Output the (X, Y) coordinate of the center of the cell containing the given text.  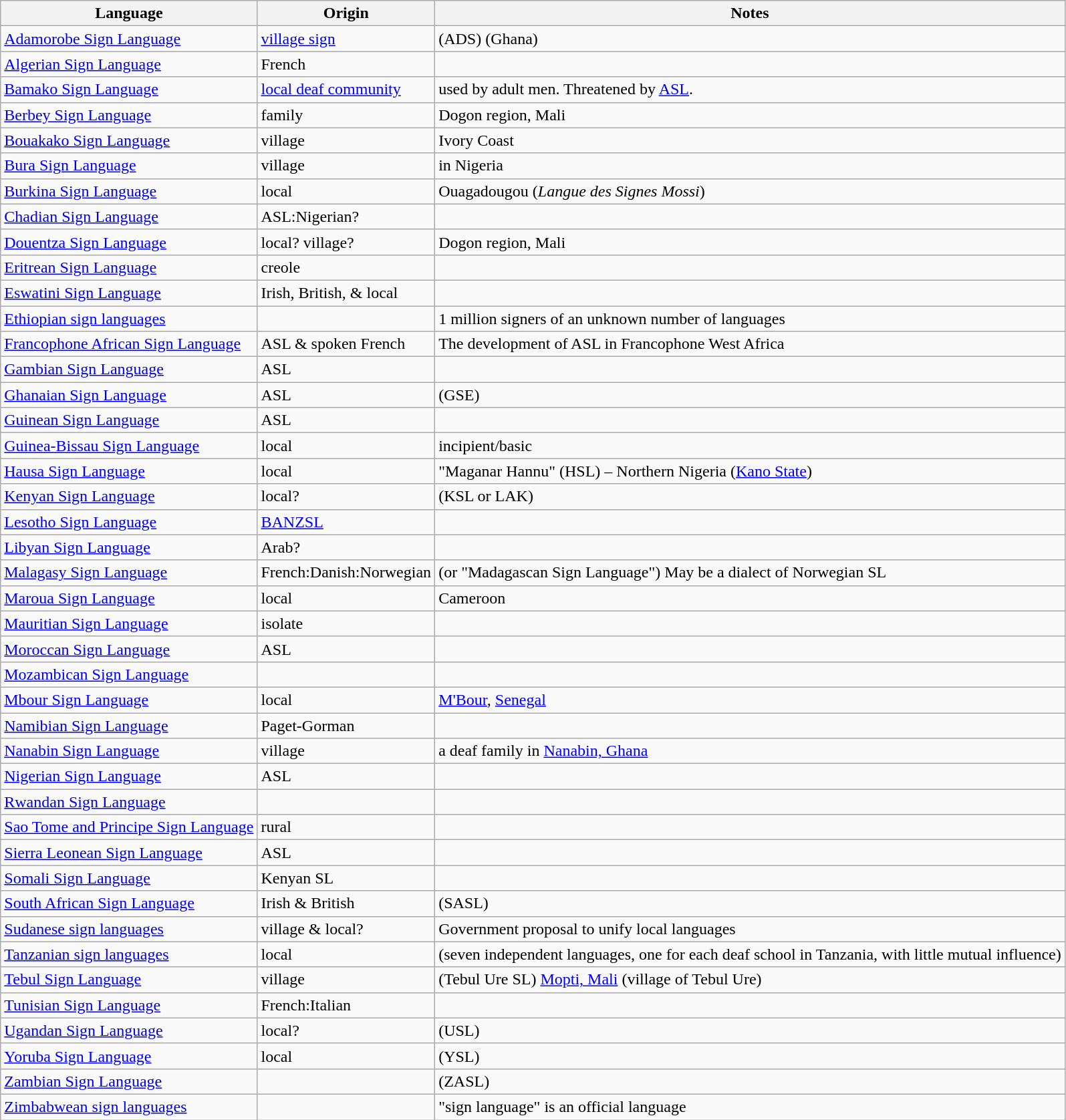
Irish & British (346, 903)
Francophone African Sign Language (129, 344)
Nigerian Sign Language (129, 777)
Ugandan Sign Language (129, 1030)
Ivory Coast (750, 140)
BANZSL (346, 522)
Namibian Sign Language (129, 725)
rural (346, 827)
French:Italian (346, 1005)
Burkina Sign Language (129, 191)
1 million signers of an unknown number of languages (750, 319)
(ZASL) (750, 1081)
M'Bour, Senegal (750, 700)
Kenyan SL (346, 878)
ASL:Nigerian? (346, 217)
ASL & spoken French (346, 344)
(KSL or LAK) (750, 497)
Arab? (346, 547)
Maroua Sign Language (129, 598)
Origin (346, 13)
Irish, British, & local (346, 293)
Guinean Sign Language (129, 420)
village & local? (346, 929)
Mbour Sign Language (129, 700)
family (346, 115)
Cameroon (750, 598)
Ethiopian sign languages (129, 319)
Douentza Sign Language (129, 242)
(SASL) (750, 903)
Zambian Sign Language (129, 1081)
Eswatini Sign Language (129, 293)
Somali Sign Language (129, 878)
Kenyan Sign Language (129, 497)
Lesotho Sign Language (129, 522)
Mauritian Sign Language (129, 623)
Ouagadougou (Langue des Signes Mossi) (750, 191)
Sierra Leonean Sign Language (129, 853)
Mozambican Sign Language (129, 674)
Algerian Sign Language (129, 64)
Rwandan Sign Language (129, 802)
Zimbabwean sign languages (129, 1107)
used by adult men. Threatened by ASL. (750, 90)
The development of ASL in Francophone West Africa (750, 344)
(USL) (750, 1030)
creole (346, 267)
incipient/basic (750, 446)
Bouakako Sign Language (129, 140)
in Nigeria (750, 166)
Language (129, 13)
Sao Tome and Principe Sign Language (129, 827)
Nanabin Sign Language (129, 751)
Government proposal to unify local languages (750, 929)
Chadian Sign Language (129, 217)
local? village? (346, 242)
local deaf community (346, 90)
Eritrean Sign Language (129, 267)
Ghanaian Sign Language (129, 395)
(or "Madagascan Sign Language") May be a dialect of Norwegian SL (750, 573)
(YSL) (750, 1056)
"Maganar Hannu" (HSL) – Northern Nigeria (Kano State) (750, 471)
Adamorobe Sign Language (129, 39)
a deaf family in Nanabin, Ghana (750, 751)
Hausa Sign Language (129, 471)
Bamako Sign Language (129, 90)
Moroccan Sign Language (129, 649)
Guinea-Bissau Sign Language (129, 446)
(ADS) (Ghana) (750, 39)
Sudanese sign languages (129, 929)
"sign language" is an official language (750, 1107)
South African Sign Language (129, 903)
Bura Sign Language (129, 166)
(seven independent languages, one for each deaf school in Tanzania, with little mutual influence) (750, 954)
Tanzanian sign languages (129, 954)
Berbey Sign Language (129, 115)
Tunisian Sign Language (129, 1005)
Gambian Sign Language (129, 370)
isolate (346, 623)
village sign (346, 39)
Tebul Sign Language (129, 980)
French (346, 64)
(Tebul Ure SL) Mopti, Mali (village of Tebul Ure) (750, 980)
(GSE) (750, 395)
French:Danish:Norwegian (346, 573)
Notes (750, 13)
Paget-Gorman (346, 725)
Libyan Sign Language (129, 547)
Malagasy Sign Language (129, 573)
Yoruba Sign Language (129, 1056)
